Return [x, y] of the center of cell containing provided text 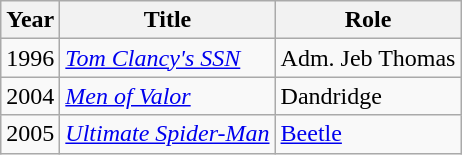
Men of Valor [168, 96]
Year [30, 20]
1996 [30, 58]
2005 [30, 134]
Dandridge [368, 96]
Title [168, 20]
Adm. Jeb Thomas [368, 58]
Beetle [368, 134]
Tom Clancy's SSN [168, 58]
Ultimate Spider-Man [168, 134]
2004 [30, 96]
Role [368, 20]
